Search for the cell housing the specified text and yield its [X, Y] center coordinate. 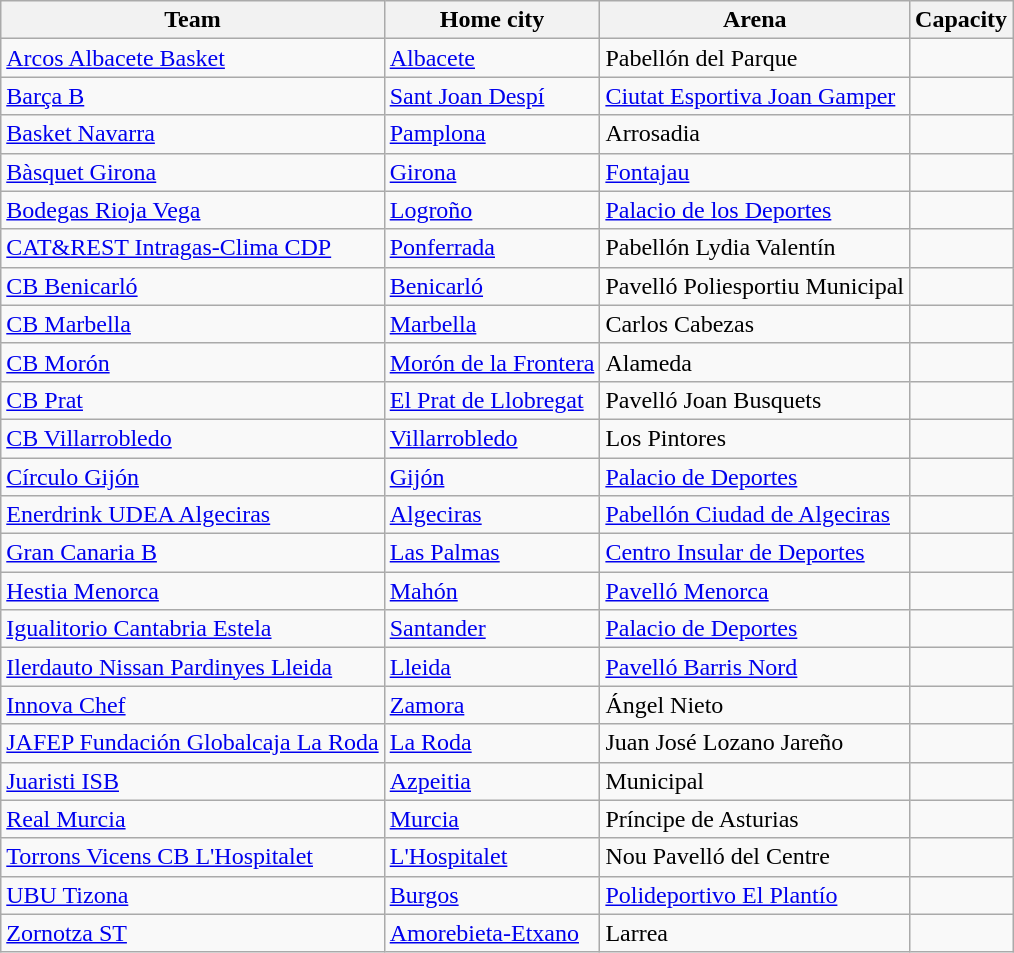
Logroño [492, 210]
Sant Joan Despí [492, 96]
Centro Insular de Deportes [755, 553]
El Prat de Llobregat [492, 400]
Municipal [755, 781]
Arena [755, 20]
Príncipe de Asturias [755, 819]
CB Marbella [192, 324]
Pabellón del Parque [755, 58]
Murcia [492, 819]
Torrons Vicens CB L'Hospitalet [192, 857]
JAFEP Fundación Globalcaja La Roda [192, 743]
Girona [492, 172]
Ángel Nieto [755, 705]
Juan José Lozano Jareño [755, 743]
Nou Pavelló del Centre [755, 857]
Benicarló [492, 286]
Pavelló Joan Busquets [755, 400]
Santander [492, 629]
Los Pintores [755, 438]
Pavelló Poliesportiu Municipal [755, 286]
Zamora [492, 705]
Juaristi ISB [192, 781]
Pabellón Lydia Valentín [755, 248]
CAT&REST Intragas-Clima CDP [192, 248]
Pamplona [492, 134]
Lleida [492, 667]
Pabellón Ciudad de Algeciras [755, 515]
Arcos Albacete Basket [192, 58]
Las Palmas [492, 553]
Real Murcia [192, 819]
Albacete [492, 58]
Larrea [755, 933]
Basket Navarra [192, 134]
Villarrobledo [492, 438]
UBU Tizona [192, 895]
CB Prat [192, 400]
Innova Chef [192, 705]
Palacio de los Deportes [755, 210]
Azpeitia [492, 781]
Gran Canaria B [192, 553]
Fontajau [755, 172]
Ilerdauto Nissan Pardinyes Lleida [192, 667]
Círculo Gijón [192, 477]
Enerdrink UDEA Algeciras [192, 515]
Barça B [192, 96]
Bodegas Rioja Vega [192, 210]
Zornotza ST [192, 933]
Burgos [492, 895]
Gijón [492, 477]
Carlos Cabezas [755, 324]
Ponferrada [492, 248]
CB Benicarló [192, 286]
La Roda [492, 743]
Amorebieta-Etxano [492, 933]
CB Villarrobledo [192, 438]
Pavelló Menorca [755, 591]
Marbella [492, 324]
Igualitorio Cantabria Estela [192, 629]
Pavelló Barris Nord [755, 667]
Mahón [492, 591]
Polideportivo El Plantío [755, 895]
Alameda [755, 362]
L'Hospitalet [492, 857]
Team [192, 20]
Bàsquet Girona [192, 172]
Morón de la Frontera [492, 362]
Hestia Menorca [192, 591]
Ciutat Esportiva Joan Gamper [755, 96]
Home city [492, 20]
Algeciras [492, 515]
Arrosadia [755, 134]
CB Morón [192, 362]
Capacity [962, 20]
